Locate the cell with the specified text and output its [X, Y] center coordinate. 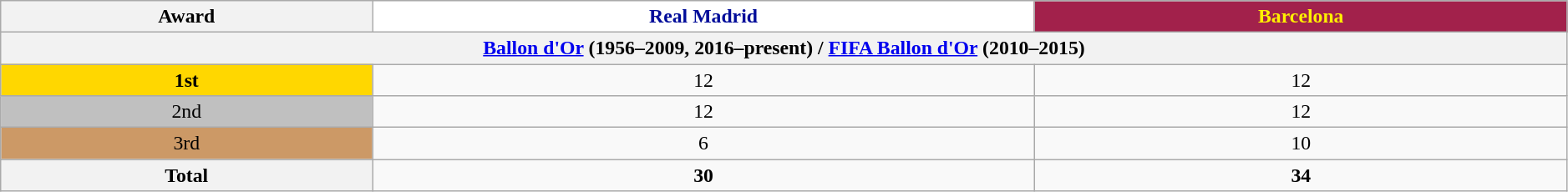
3rd [187, 143]
30 [703, 174]
1st [187, 80]
6 [703, 143]
Ballon d'Or (1956–2009, 2016–present) / FIFA Ballon d'Or (2010–2015) [784, 48]
34 [1301, 174]
2nd [187, 111]
10 [1301, 143]
Award [187, 17]
Real Madrid [703, 17]
Barcelona [1301, 17]
Total [187, 174]
